Extract the [x, y] coordinate from the center of the cell holding the provided text.  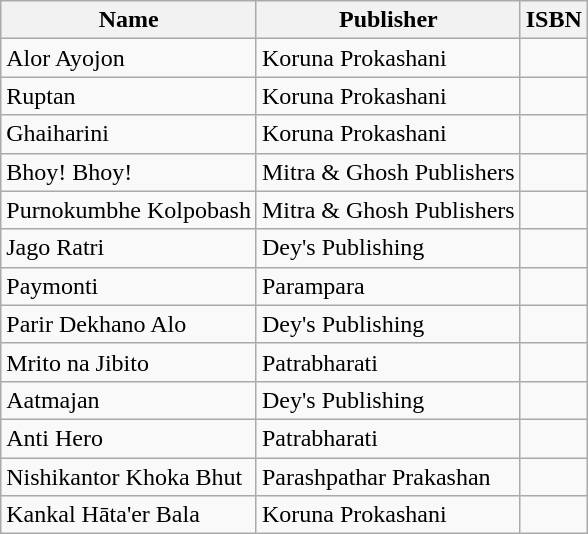
Kankal Hāta'er Bala [129, 515]
Name [129, 20]
Bhoy! Bhoy! [129, 172]
Publisher [388, 20]
Alor Ayojon [129, 58]
Parampara [388, 286]
Ghaiharini [129, 134]
Aatmajan [129, 400]
ISBN [554, 20]
Anti Hero [129, 438]
Paymonti [129, 286]
Mrito na Jibito [129, 362]
Purnokumbhe Kolpobash [129, 210]
Jago Ratri [129, 248]
Ruptan [129, 96]
Parir Dekhano Alo [129, 324]
Parashpathar Prakashan [388, 477]
Nishikantor Khoka Bhut [129, 477]
